Output the [X, Y] coordinate of the center of the cell containing the given text.  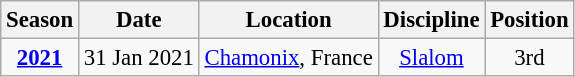
2021 [40, 58]
Chamonix, France [288, 58]
Date [138, 20]
Position [530, 20]
Slalom [432, 58]
Season [40, 20]
31 Jan 2021 [138, 58]
Discipline [432, 20]
Location [288, 20]
3rd [530, 58]
